Scan for the cell matching the given text and deliver its [X, Y] coordinate at center. 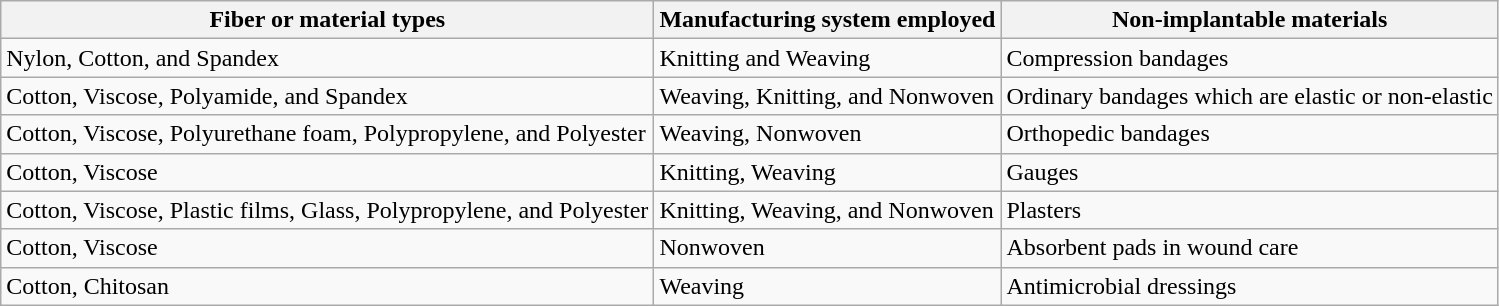
Compression bandages [1250, 58]
Plasters [1250, 210]
Fiber or material types [328, 20]
Weaving, Knitting, and Nonwoven [828, 96]
Weaving, Nonwoven [828, 134]
Knitting, Weaving [828, 172]
Ordinary bandages which are elastic or non-elastic [1250, 96]
Manufacturing system employed [828, 20]
Cotton, Viscose, Polyurethane foam, Polypropylene, and Polyester [328, 134]
Nylon, Cotton, and Spandex [328, 58]
Nonwoven [828, 248]
Knitting, Weaving, and Nonwoven [828, 210]
Orthopedic bandages [1250, 134]
Knitting and Weaving [828, 58]
Cotton, Viscose, Plastic films, Glass, Polypropylene, and Polyester [328, 210]
Antimicrobial dressings [1250, 286]
Cotton, Chitosan [328, 286]
Cotton, Viscose, Polyamide, and Spandex [328, 96]
Weaving [828, 286]
Non-implantable materials [1250, 20]
Absorbent pads in wound care [1250, 248]
Gauges [1250, 172]
